Capture the cell that displays the provided text and extract its [X, Y] central coordinate. 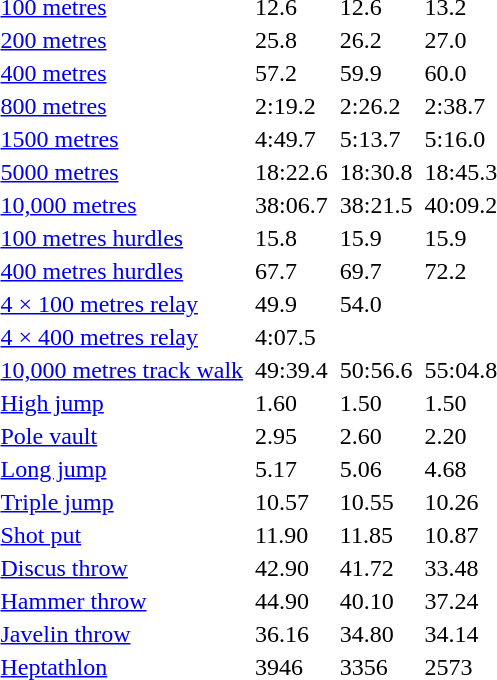
1.50 [376, 403]
49:39.4 [292, 370]
2.60 [376, 436]
38:21.5 [376, 205]
5.17 [292, 469]
69.7 [376, 271]
59.9 [376, 73]
5:13.7 [376, 139]
15.8 [292, 238]
50:56.6 [376, 370]
10.57 [292, 502]
11.85 [376, 535]
49.9 [292, 304]
38:06.7 [292, 205]
1.60 [292, 403]
34.80 [376, 634]
41.72 [376, 568]
25.8 [292, 40]
57.2 [292, 73]
10.55 [376, 502]
18:22.6 [292, 172]
15.9 [376, 238]
11.90 [292, 535]
54.0 [376, 304]
2:26.2 [376, 106]
36.16 [292, 634]
44.90 [292, 601]
18:30.8 [376, 172]
4:07.5 [292, 337]
2.95 [292, 436]
42.90 [292, 568]
5.06 [376, 469]
4:49.7 [292, 139]
26.2 [376, 40]
40.10 [376, 601]
67.7 [292, 271]
2:19.2 [292, 106]
